Scan for the cell matching the given text and deliver its [X, Y] coordinate at center. 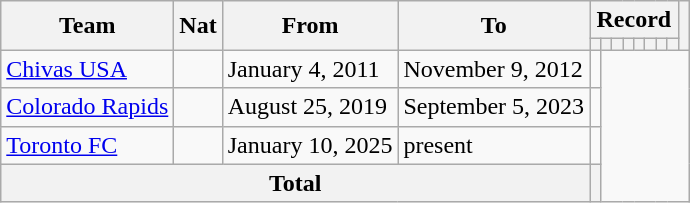
January 4, 2011 [310, 69]
Toronto FC [88, 145]
Record [634, 20]
Chivas USA [88, 69]
September 5, 2023 [494, 107]
November 9, 2012 [494, 69]
Colorado Rapids [88, 107]
From [310, 26]
Total [296, 183]
To [494, 26]
present [494, 145]
August 25, 2019 [310, 107]
Nat [198, 26]
January 10, 2025 [310, 145]
Team [88, 26]
